Provide the [X, Y] coordinate of the cell's center where the given text is located.  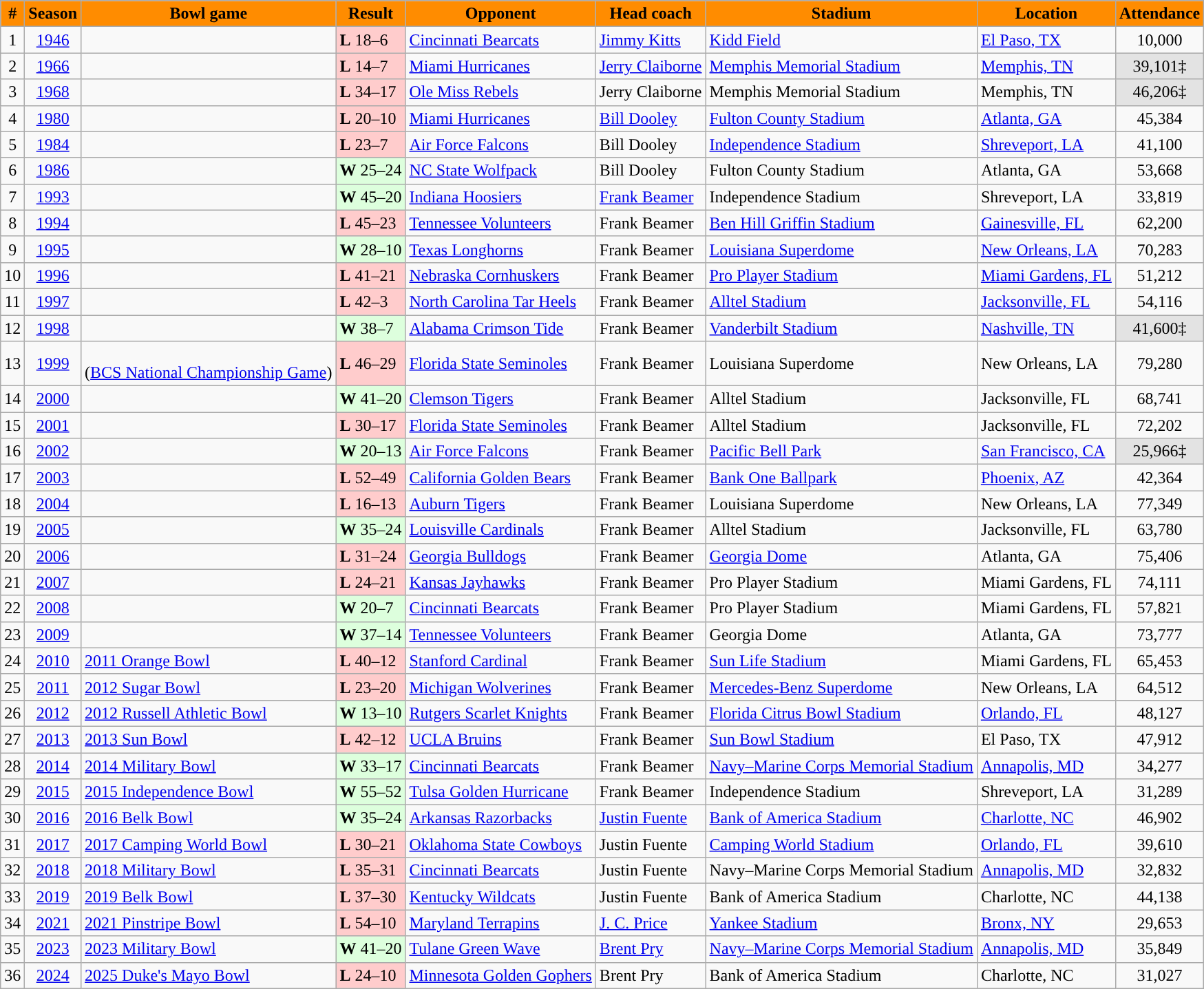
21 [12, 582]
L 34–17 [370, 92]
Texas Longhorns [500, 249]
51,212 [1159, 275]
9 [12, 249]
29,653 [1159, 923]
2015 Independence Bowl [209, 792]
Mercedes-Benz Superdome [841, 687]
24 [12, 661]
Camping World Stadium [841, 844]
36 [12, 975]
1998 [53, 328]
7 [12, 197]
2012 Sugar Bowl [209, 687]
Tulsa Golden Hurricane [500, 792]
2017 [53, 844]
2025 Duke's Mayo Bowl [209, 975]
Indiana Hoosiers [500, 197]
42,364 [1159, 478]
2018 [53, 871]
W 20–7 [370, 608]
L 42–12 [370, 739]
L 37–30 [370, 897]
31,027 [1159, 975]
10,000 [1159, 40]
L 24–21 [370, 582]
2021 [53, 923]
57,821 [1159, 608]
L 18–6 [370, 40]
North Carolina Tar Heels [500, 301]
16 [12, 451]
35,849 [1159, 949]
1993 [53, 197]
12 [12, 328]
1999 [53, 363]
70,283 [1159, 249]
39,101‡ [1159, 66]
Bronx, NY [1046, 923]
31,289 [1159, 792]
California Golden Bears [500, 478]
Louisville Cardinals [500, 530]
Maryland Terrapins [500, 923]
L 35–31 [370, 871]
L 42–3 [370, 301]
31 [12, 844]
10 [12, 275]
29 [12, 792]
W 33–17 [370, 766]
28 [12, 766]
Nebraska Cornhuskers [500, 275]
Yankee Stadium [841, 923]
27 [12, 739]
34 [12, 923]
Ole Miss Rebels [500, 92]
W 20–13 [370, 451]
Head coach [651, 14]
L 20–10 [370, 118]
Gainesville, FL [1046, 223]
L 23–7 [370, 145]
1984 [53, 145]
2024 [53, 975]
J. C. Price [651, 923]
74,111 [1159, 582]
2013 [53, 739]
Opponent [500, 14]
5 [12, 145]
Florida Citrus Bowl Stadium [841, 713]
13 [12, 363]
Bank One Ballpark [841, 478]
Vanderbilt Stadium [841, 328]
Phoenix, AZ [1046, 478]
68,741 [1159, 399]
L 40–12 [370, 661]
32,832 [1159, 871]
Result [370, 14]
2018 Military Bowl [209, 871]
2002 [53, 451]
2011 Orange Bowl [209, 661]
2023 [53, 949]
L 30–21 [370, 844]
73,777 [1159, 635]
2019 [53, 897]
Ben Hill Griffin Stadium [841, 223]
1996 [53, 275]
2008 [53, 608]
UCLA Bruins [500, 739]
2016 [53, 818]
19 [12, 530]
1946 [53, 40]
Auburn Tigers [500, 504]
W 55–52 [370, 792]
Minnesota Golden Gophers [500, 975]
Season [53, 14]
33,819 [1159, 197]
W 38–7 [370, 328]
2012 [53, 713]
Stadium [841, 14]
32 [12, 871]
25,966‡ [1159, 451]
2021 Pinstripe Bowl [209, 923]
Michigan Wolverines [500, 687]
2013 Sun Bowl [209, 739]
11 [12, 301]
# [12, 14]
Georgia Bulldogs [500, 556]
L 16–13 [370, 504]
Kidd Field [841, 40]
2005 [53, 530]
Tulane Green Wave [500, 949]
48,127 [1159, 713]
25 [12, 687]
L 52–49 [370, 478]
San Francisco, CA [1046, 451]
L 14–7 [370, 66]
Alabama Crimson Tide [500, 328]
2011 [53, 687]
1968 [53, 92]
63,780 [1159, 530]
62,200 [1159, 223]
2009 [53, 635]
L 54–10 [370, 923]
45,384 [1159, 118]
2003 [53, 478]
Jimmy Kitts [651, 40]
6 [12, 171]
1994 [53, 223]
L 30–17 [370, 425]
46,902 [1159, 818]
L 45–23 [370, 223]
41,100 [1159, 145]
2014 [53, 766]
L 46–29 [370, 363]
Nashville, TN [1046, 328]
Kansas Jayhawks [500, 582]
1997 [53, 301]
W 45–20 [370, 197]
1966 [53, 66]
1995 [53, 249]
54,116 [1159, 301]
8 [12, 223]
64,512 [1159, 687]
65,453 [1159, 661]
33 [12, 897]
2016 Belk Bowl [209, 818]
41,600‡ [1159, 328]
35 [12, 949]
2007 [53, 582]
Pacific Bell Park [841, 451]
L 23–20 [370, 687]
2023 Military Bowl [209, 949]
Location [1046, 14]
79,280 [1159, 363]
2012 Russell Athletic Bowl [209, 713]
Sun Bowl Stadium [841, 739]
2001 [53, 425]
L 31–24 [370, 556]
44,138 [1159, 897]
2019 Belk Bowl [209, 897]
2015 [53, 792]
2014 Military Bowl [209, 766]
3 [12, 92]
22 [12, 608]
14 [12, 399]
72,202 [1159, 425]
15 [12, 425]
2017 Camping World Bowl [209, 844]
W 25–24 [370, 171]
2000 [53, 399]
34,277 [1159, 766]
1980 [53, 118]
53,668 [1159, 171]
L 24–10 [370, 975]
39,610 [1159, 844]
77,349 [1159, 504]
Bowl game [209, 14]
23 [12, 635]
Kentucky Wildcats [500, 897]
1986 [53, 171]
2004 [53, 504]
30 [12, 818]
18 [12, 504]
Stanford Cardinal [500, 661]
2006 [53, 556]
1 [12, 40]
Sun Life Stadium [841, 661]
NC State Wolfpack [500, 171]
26 [12, 713]
2 [12, 66]
17 [12, 478]
Rutgers Scarlet Knights [500, 713]
75,406 [1159, 556]
L 41–21 [370, 275]
4 [12, 118]
47,912 [1159, 739]
Clemson Tigers [500, 399]
(BCS National Championship Game) [209, 363]
W 37–14 [370, 635]
W 13–10 [370, 713]
Arkansas Razorbacks [500, 818]
Oklahoma State Cowboys [500, 844]
Attendance [1159, 14]
20 [12, 556]
W 28–10 [370, 249]
46,206‡ [1159, 92]
2010 [53, 661]
